Return [x, y] of the center of cell containing provided text 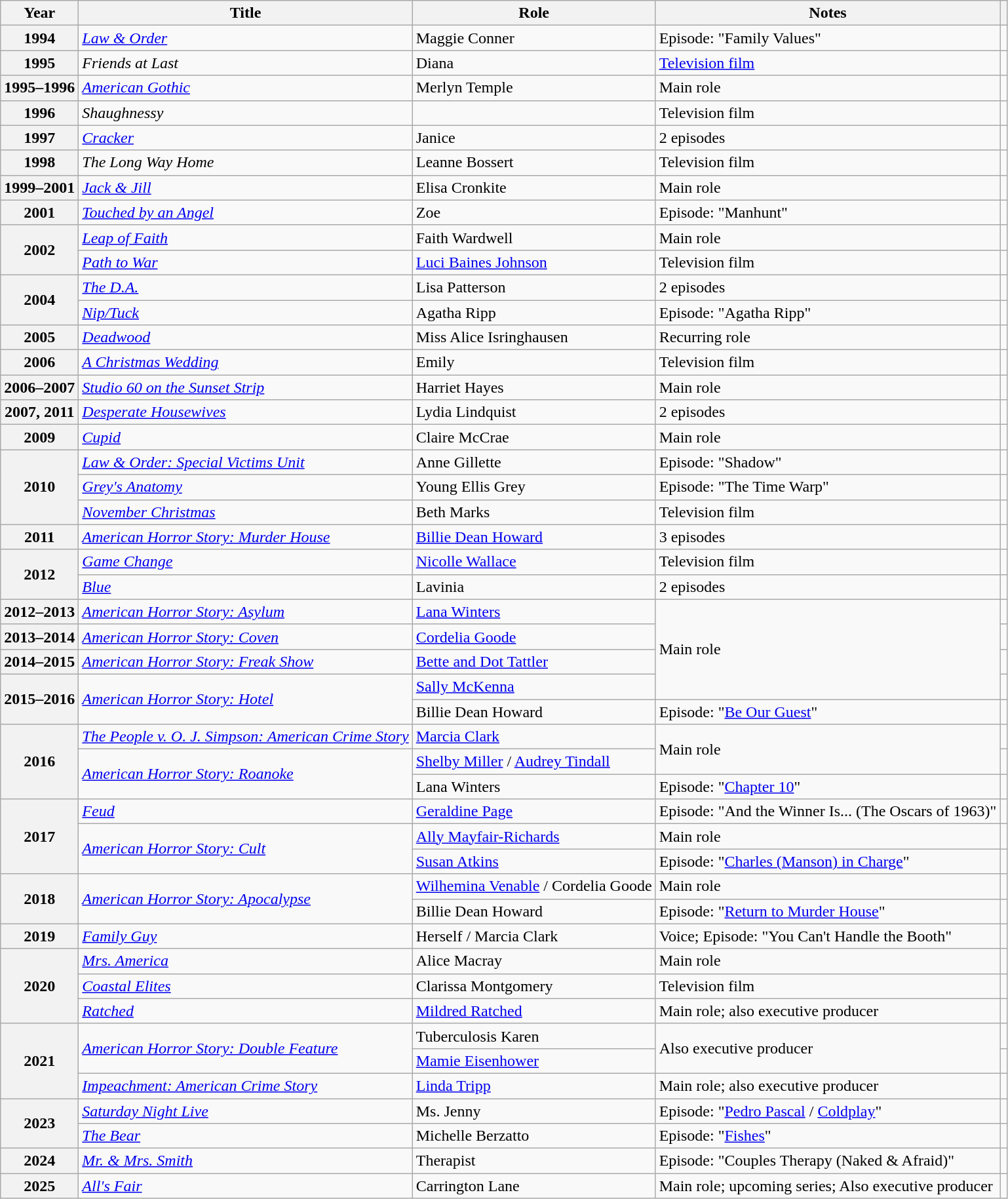
Feud [245, 812]
Diana [533, 63]
2001 [39, 212]
American Horror Story: Cult [245, 849]
Zoe [533, 212]
Path to War [245, 262]
Episode: "And the Winner Is... (The Oscars of 1963)" [828, 812]
Episode: "Family Values" [828, 38]
Carrington Lane [533, 1186]
1995–1996 [39, 88]
2009 [39, 437]
Deadwood [245, 338]
Studio 60 on the Sunset Strip [245, 387]
All's Fair [245, 1186]
Title [245, 13]
Nip/Tuck [245, 313]
2011 [39, 537]
Game Change [245, 562]
Blue [245, 587]
Bette and Dot Tattler [533, 661]
Saturday Night Live [245, 1111]
American Horror Story: Apocalypse [245, 899]
Episode: "Chapter 10" [828, 787]
Ally Mayfair-Richards [533, 836]
1998 [39, 163]
1996 [39, 113]
Touched by an Angel [245, 212]
Shelby Miller / Audrey Tindall [533, 762]
Alice Macray [533, 961]
Family Guy [245, 936]
Episode: "Be Our Guest" [828, 711]
Shaughnessy [245, 113]
Tuberculosis Karen [533, 1036]
Beth Marks [533, 512]
2014–2015 [39, 661]
Episode: "Return to Murder House" [828, 911]
Coastal Elites [245, 986]
American Horror Story: Asylum [245, 612]
Jack & Jill [245, 187]
American Gothic [245, 88]
1999–2001 [39, 187]
Episode: "Manhunt" [828, 212]
Therapist [533, 1161]
2002 [39, 250]
2019 [39, 936]
Also executive producer [828, 1048]
American Horror Story: Murder House [245, 537]
Sally McKenna [533, 686]
Linda Tripp [533, 1086]
Marcia Clark [533, 737]
2004 [39, 300]
The Bear [245, 1136]
American Horror Story: Roanoke [245, 774]
Cordelia Goode [533, 637]
The People v. O. J. Simpson: American Crime Story [245, 737]
Episode: "Fishes" [828, 1136]
American Horror Story: Hotel [245, 699]
Recurring role [828, 338]
3 episodes [828, 537]
2012 [39, 574]
Wilhemina Venable / Cordelia Goode [533, 886]
Anne Gillette [533, 462]
2010 [39, 487]
Episode: "Agatha Ripp" [828, 313]
Friends at Last [245, 63]
2018 [39, 899]
American Horror Story: Double Feature [245, 1048]
1995 [39, 63]
Notes [828, 13]
Leanne Bossert [533, 163]
Cracker [245, 138]
Geraldine Page [533, 812]
Faith Wardwell [533, 237]
2020 [39, 986]
Janice [533, 138]
Ratched [245, 1011]
Cupid [245, 437]
Law & Order: Special Victims Unit [245, 462]
2025 [39, 1186]
Episode: "Shadow" [828, 462]
1997 [39, 138]
Harriet Hayes [533, 387]
Lavinia [533, 587]
Impeachment: American Crime Story [245, 1086]
Role [533, 13]
Young Ellis Grey [533, 487]
2017 [39, 836]
American Horror Story: Freak Show [245, 661]
Clarissa Montgomery [533, 986]
Episode: "Charles (Manson) in Charge" [828, 861]
Episode: "The Time Warp" [828, 487]
Emily [533, 363]
2016 [39, 762]
American Horror Story: Coven [245, 637]
2006–2007 [39, 387]
A Christmas Wedding [245, 363]
Law & Order [245, 38]
November Christmas [245, 512]
Voice; Episode: "You Can't Handle the Booth" [828, 936]
Claire McCrae [533, 437]
Mr. & Mrs. Smith [245, 1161]
Desperate Housewives [245, 412]
Herself / Marcia Clark [533, 936]
Year [39, 13]
Lydia Lindquist [533, 412]
Miss Alice Isringhausen [533, 338]
Grey's Anatomy [245, 487]
Main role; upcoming series; Also executive producer [828, 1186]
Elisa Cronkite [533, 187]
2021 [39, 1061]
2007, 2011 [39, 412]
Mrs. America [245, 961]
2013–2014 [39, 637]
Luci Baines Johnson [533, 262]
Michelle Berzatto [533, 1136]
Merlyn Temple [533, 88]
2012–2013 [39, 612]
2024 [39, 1161]
The Long Way Home [245, 163]
2015–2016 [39, 699]
Lisa Patterson [533, 287]
Mildred Ratched [533, 1011]
Episode: "Pedro Pascal / Coldplay" [828, 1111]
Mamie Eisenhower [533, 1061]
Leap of Faith [245, 237]
The D.A. [245, 287]
Agatha Ripp [533, 313]
1994 [39, 38]
2023 [39, 1124]
Maggie Conner [533, 38]
Ms. Jenny [533, 1111]
2005 [39, 338]
2006 [39, 363]
Susan Atkins [533, 861]
Episode: "Couples Therapy (Naked & Afraid)" [828, 1161]
Nicolle Wallace [533, 562]
